For the text-containing cell, return its midpoint in (x, y) coordinate format. 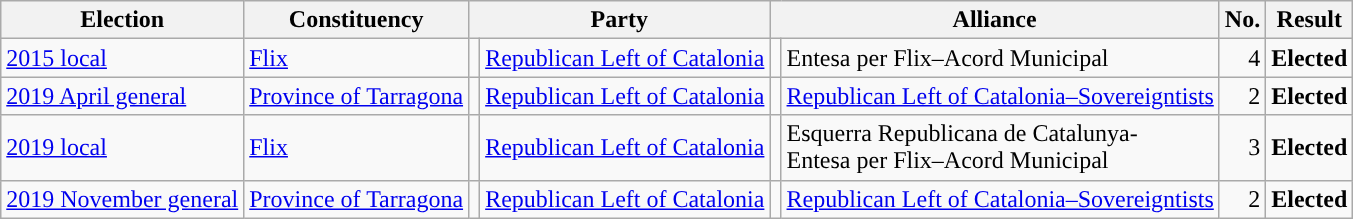
Party (620, 20)
Entesa per Flix–Acord Municipal (1000, 58)
3 (1242, 148)
Esquerra Republicana de Catalunya-Entesa per Flix–Acord Municipal (1000, 148)
Constituency (356, 20)
Result (1310, 20)
Election (122, 20)
2019 November general (122, 199)
2015 local (122, 58)
2019 April general (122, 96)
No. (1242, 20)
Alliance (994, 20)
4 (1242, 58)
2019 local (122, 148)
